Output the (x, y) coordinate of the center of the cell containing the given text.  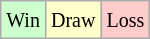
Draw (72, 20)
Loss (126, 20)
Win (24, 20)
